Locate the cell with the specified text and output its (x, y) center coordinate. 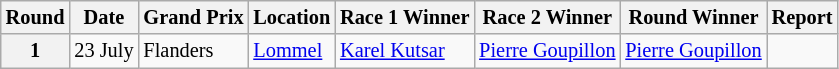
Round Winner (693, 17)
Report (802, 17)
Date (104, 17)
23 July (104, 51)
Flanders (193, 51)
Karel Kutsar (404, 51)
Round (36, 17)
Race 1 Winner (404, 17)
1 (36, 51)
Location (292, 17)
Lommel (292, 51)
Grand Prix (193, 17)
Race 2 Winner (547, 17)
